Pinpoint the cell where the given text exists, returning its [x, y] midpoint coordinate. 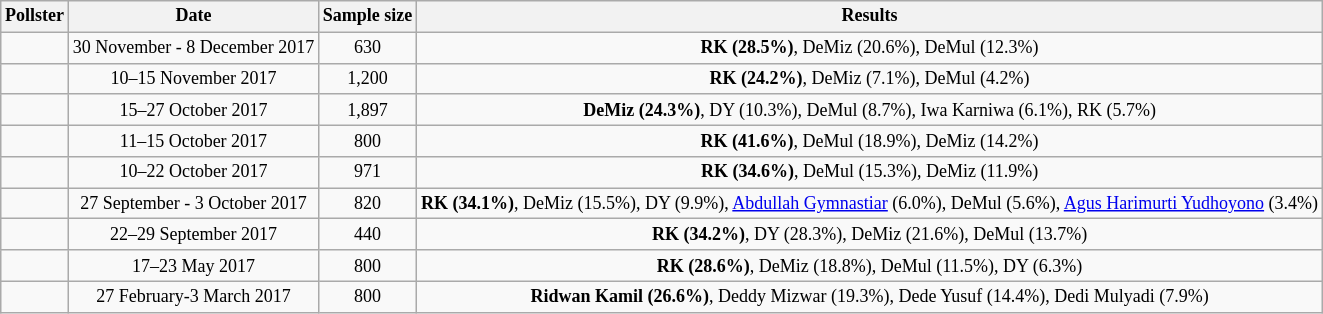
10–22 October 2017 [193, 172]
22–29 September 2017 [193, 234]
Ridwan Kamil (26.6%), Deddy Mizwar (19.3%), Dede Yusuf (14.4%), Dedi Mulyadi (7.9%) [870, 296]
DeMiz (24.3%), DY (10.3%), DeMul (8.7%), Iwa Karniwa (6.1%), RK (5.7%) [870, 110]
Results [870, 16]
RK (41.6%), DeMul (18.9%), DeMiz (14.2%) [870, 140]
971 [368, 172]
30 November - 8 December 2017 [193, 48]
10–15 November 2017 [193, 78]
630 [368, 48]
11–15 October 2017 [193, 140]
Date [193, 16]
RK (34.6%), DeMul (15.3%), DeMiz (11.9%) [870, 172]
Sample size [368, 16]
RK (34.1%), DeMiz (15.5%), DY (9.9%), Abdullah Gymnastiar (6.0%), DeMul (5.6%), Agus Harimurti Yudhoyono (3.4%) [870, 204]
RK (28.6%), DeMiz (18.8%), DeMul (11.5%), DY (6.3%) [870, 266]
17–23 May 2017 [193, 266]
1,897 [368, 110]
820 [368, 204]
15–27 October 2017 [193, 110]
RK (28.5%), DeMiz (20.6%), DeMul (12.3%) [870, 48]
RK (24.2%), DeMiz (7.1%), DeMul (4.2%) [870, 78]
1,200 [368, 78]
27 September - 3 October 2017 [193, 204]
Pollster [35, 16]
RK (34.2%), DY (28.3%), DeMiz (21.6%), DeMul (13.7%) [870, 234]
440 [368, 234]
27 February-3 March 2017 [193, 296]
